Pinpoint the cell where the given text exists, returning its (x, y) midpoint coordinate. 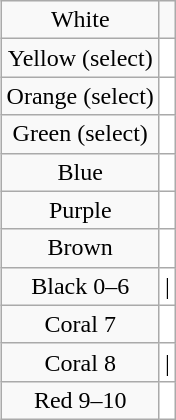
Blue (80, 172)
Green (select) (80, 134)
Brown (80, 248)
Black 0–6 (80, 286)
Coral 7 (80, 324)
Coral 8 (80, 362)
Orange (select) (80, 96)
Red 9–10 (80, 400)
White (80, 20)
Yellow (select) (80, 58)
Purple (80, 210)
